Extract the [X, Y] coordinate from the center of the cell holding the provided text.  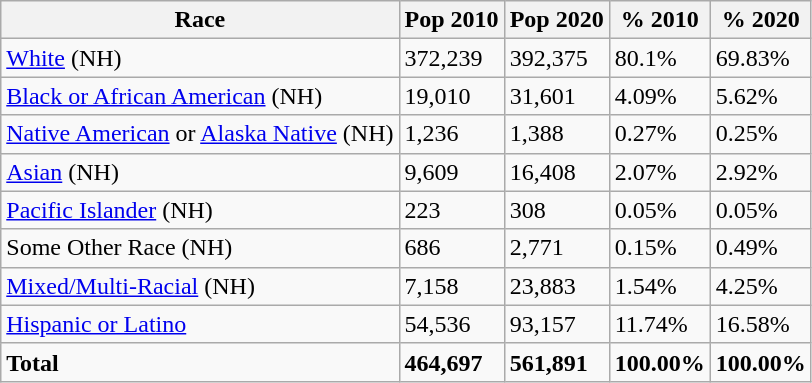
0.49% [760, 248]
Pacific Islander (NH) [200, 210]
16.58% [760, 324]
2.92% [760, 172]
White (NH) [200, 58]
% 2020 [760, 20]
% 2010 [660, 20]
5.62% [760, 96]
Native American or Alaska Native (NH) [200, 134]
0.15% [660, 248]
Mixed/Multi-Racial (NH) [200, 286]
1,388 [556, 134]
Hispanic or Latino [200, 324]
4.09% [660, 96]
464,697 [452, 362]
308 [556, 210]
16,408 [556, 172]
223 [452, 210]
0.27% [660, 134]
Asian (NH) [200, 172]
686 [452, 248]
Black or African American (NH) [200, 96]
Pop 2020 [556, 20]
69.83% [760, 58]
Some Other Race (NH) [200, 248]
Pop 2010 [452, 20]
9,609 [452, 172]
4.25% [760, 286]
1.54% [660, 286]
80.1% [660, 58]
23,883 [556, 286]
Race [200, 20]
0.25% [760, 134]
19,010 [452, 96]
93,157 [556, 324]
1,236 [452, 134]
392,375 [556, 58]
7,158 [452, 286]
2.07% [660, 172]
31,601 [556, 96]
561,891 [556, 362]
Total [200, 362]
54,536 [452, 324]
372,239 [452, 58]
2,771 [556, 248]
11.74% [660, 324]
